Locate the cell with the specified text and output its (x, y) center coordinate. 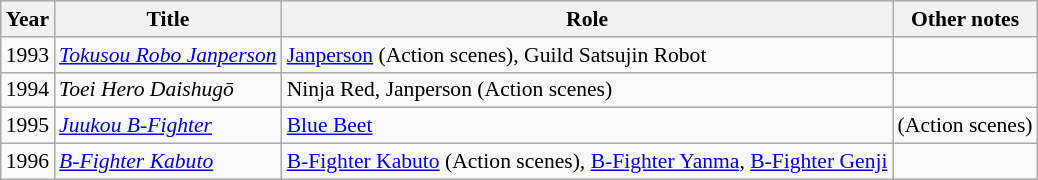
1994 (28, 90)
Role (588, 19)
Janperson (Action scenes), Guild Satsujin Robot (588, 55)
Tokusou Robo Janperson (168, 55)
Year (28, 19)
1995 (28, 126)
1993 (28, 55)
Toei Hero Daishugō (168, 90)
Ninja Red, Janperson (Action scenes) (588, 90)
Title (168, 19)
(Action scenes) (966, 126)
1996 (28, 162)
Blue Beet (588, 126)
B-Fighter Kabuto (Action scenes), B-Fighter Yanma, B-Fighter Genji (588, 162)
B-Fighter Kabuto (168, 162)
Juukou B-Fighter (168, 126)
Other notes (966, 19)
